Return the [x, y] coordinate for the center point of the cell that contains the specified text.  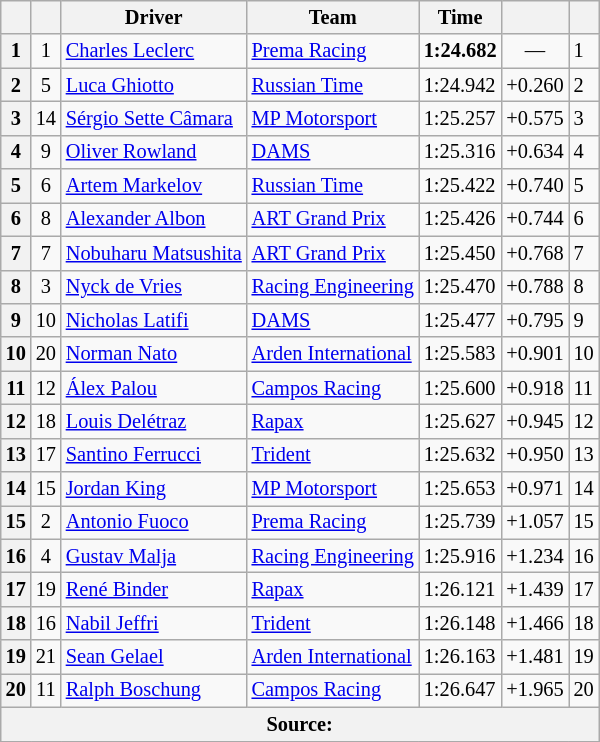
Nabil Jeffri [154, 623]
21 [46, 657]
1:25.316 [460, 152]
+0.901 [536, 354]
+0.918 [536, 388]
+0.971 [536, 489]
+0.795 [536, 320]
+1.965 [536, 690]
Santino Ferrucci [154, 455]
René Binder [154, 589]
+0.740 [536, 186]
1:25.426 [460, 219]
Sean Gelael [154, 657]
+0.575 [536, 118]
1:25.600 [460, 388]
1:25.477 [460, 320]
+1.234 [536, 556]
+0.945 [536, 421]
1:25.739 [460, 522]
Luca Ghiotto [154, 85]
Álex Palou [154, 388]
1:25.422 [460, 186]
1:24.942 [460, 85]
— [536, 51]
Source: [300, 724]
Sérgio Sette Câmara [154, 118]
1:26.163 [460, 657]
+0.950 [536, 455]
+0.744 [536, 219]
Charles Leclerc [154, 51]
Nicholas Latifi [154, 320]
Antonio Fuoco [154, 522]
1:24.682 [460, 51]
Gustav Malja [154, 556]
Driver [154, 17]
1:26.148 [460, 623]
Nobuharu Matsushita [154, 253]
1:25.627 [460, 421]
+1.481 [536, 657]
1:26.121 [460, 589]
Jordan King [154, 489]
1:26.647 [460, 690]
Team [333, 17]
Time [460, 17]
Oliver Rowland [154, 152]
Alexander Albon [154, 219]
Louis Delétraz [154, 421]
1:25.653 [460, 489]
+1.057 [536, 522]
1:25.916 [460, 556]
Nyck de Vries [154, 287]
1:25.470 [460, 287]
1:25.632 [460, 455]
+1.439 [536, 589]
+0.260 [536, 85]
Artem Markelov [154, 186]
+0.634 [536, 152]
+0.788 [536, 287]
1:25.257 [460, 118]
1:25.450 [460, 253]
+0.768 [536, 253]
1:25.583 [460, 354]
Ralph Boschung [154, 690]
+1.466 [536, 623]
Norman Nato [154, 354]
